Provide the (x, y) coordinate of the cell's center where the given text is located.  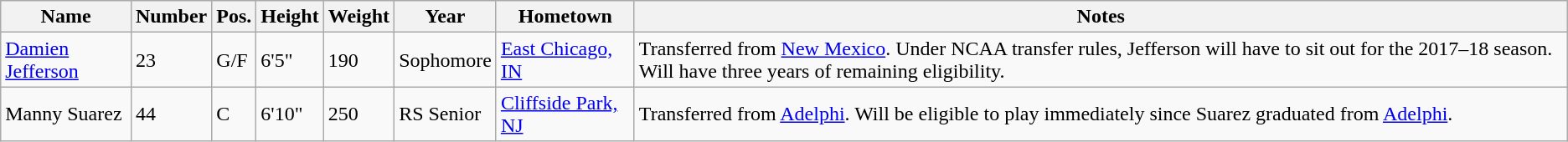
Weight (358, 17)
6'5" (290, 60)
Transferred from Adelphi. Will be eligible to play immediately since Suarez graduated from Adelphi. (1101, 114)
23 (171, 60)
Hometown (565, 17)
250 (358, 114)
East Chicago, IN (565, 60)
Cliffside Park, NJ (565, 114)
RS Senior (446, 114)
Sophomore (446, 60)
Pos. (235, 17)
6'10" (290, 114)
Damien Jefferson (66, 60)
Name (66, 17)
44 (171, 114)
190 (358, 60)
Year (446, 17)
Manny Suarez (66, 114)
C (235, 114)
Number (171, 17)
G/F (235, 60)
Height (290, 17)
Notes (1101, 17)
